Return [x, y] of the center of cell containing provided text 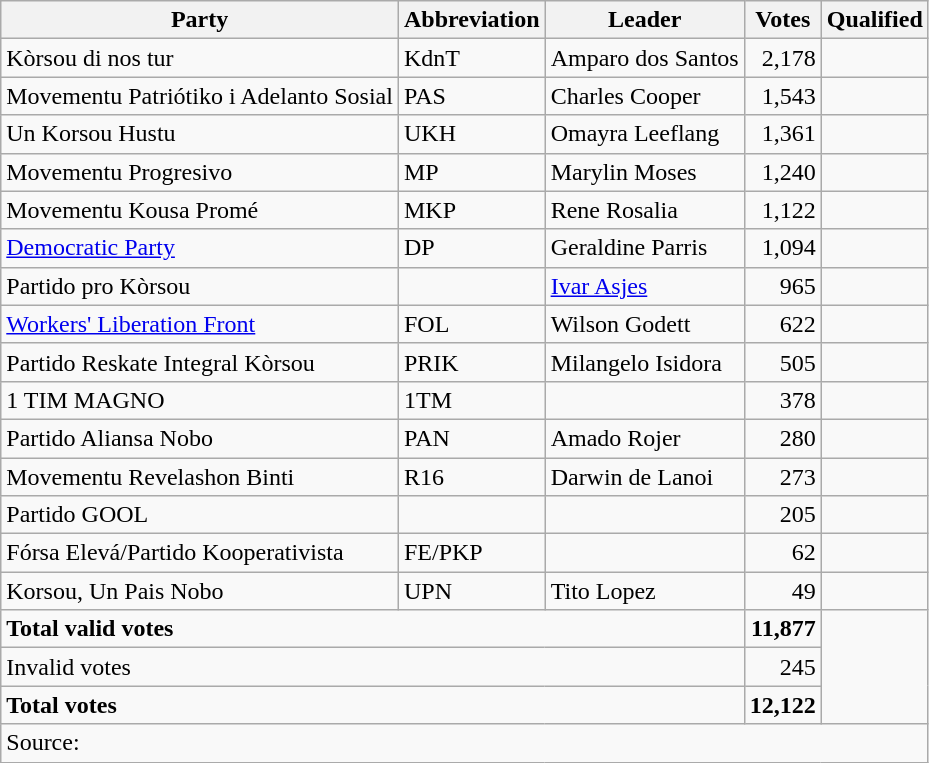
Movementu Kousa Promé [200, 210]
FE/PKP [472, 553]
Omayra Leeflang [644, 134]
Qualified [874, 20]
KdnT [472, 58]
Ivar Asjes [644, 286]
1,122 [782, 210]
Partido Reskate Integral Kòrsou [200, 362]
Darwin de Lanoi [644, 477]
Milangelo Isidora [644, 362]
Tito Lopez [644, 591]
Total votes [372, 705]
1 TIM MAGNO [200, 400]
Rene Rosalia [644, 210]
622 [782, 324]
Wilson Godett [644, 324]
Fórsa Elevá/Partido Kooperativista [200, 553]
Korsou, Un Pais Nobo [200, 591]
Leader [644, 20]
280 [782, 438]
UPN [472, 591]
1,543 [782, 96]
MKP [472, 210]
Votes [782, 20]
Party [200, 20]
1TM [472, 400]
Movementu Progresivo [200, 172]
Abbreviation [472, 20]
Geraldine Parris [644, 248]
Marylin Moses [644, 172]
Partido pro Kòrsou [200, 286]
49 [782, 591]
965 [782, 286]
FOL [472, 324]
Workers' Liberation Front [200, 324]
Partido GOOL [200, 515]
PAN [472, 438]
PRIK [472, 362]
1,361 [782, 134]
1,094 [782, 248]
R16 [472, 477]
2,178 [782, 58]
Partido Aliansa Nobo [200, 438]
Amado Rojer [644, 438]
MP [472, 172]
Un Korsou Hustu [200, 134]
Movementu Revelashon Binti [200, 477]
Democratic Party [200, 248]
DP [472, 248]
12,122 [782, 705]
UKH [472, 134]
Invalid votes [372, 667]
Amparo dos Santos [644, 58]
11,877 [782, 629]
Charles Cooper [644, 96]
1,240 [782, 172]
205 [782, 515]
245 [782, 667]
Movementu Patriótiko i Adelanto Sosial [200, 96]
273 [782, 477]
Total valid votes [372, 629]
Kòrsou di nos tur [200, 58]
PAS [472, 96]
Source: [465, 743]
62 [782, 553]
505 [782, 362]
378 [782, 400]
